Locate the cell with the specified text and output its (x, y) center coordinate. 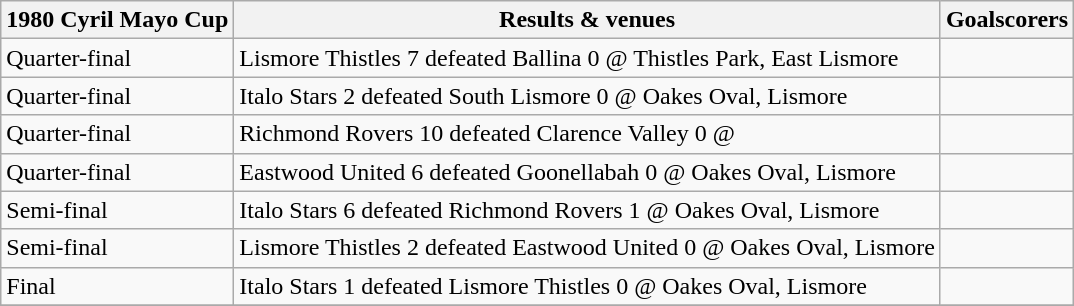
Italo Stars 6 defeated Richmond Rovers 1 @ Oakes Oval, Lismore (588, 210)
Goalscorers (1006, 20)
Italo Stars 1 defeated Lismore Thistles 0 @ Oakes Oval, Lismore (588, 286)
1980 Cyril Mayo Cup (118, 20)
Eastwood United 6 defeated Goonellabah 0 @ Oakes Oval, Lismore (588, 172)
Lismore Thistles 2 defeated Eastwood United 0 @ Oakes Oval, Lismore (588, 248)
Results & venues (588, 20)
Final (118, 286)
Richmond Rovers 10 defeated Clarence Valley 0 @ (588, 134)
Lismore Thistles 7 defeated Ballina 0 @ Thistles Park, East Lismore (588, 58)
Italo Stars 2 defeated South Lismore 0 @ Oakes Oval, Lismore (588, 96)
